For the text-containing cell, return its midpoint in (X, Y) coordinate format. 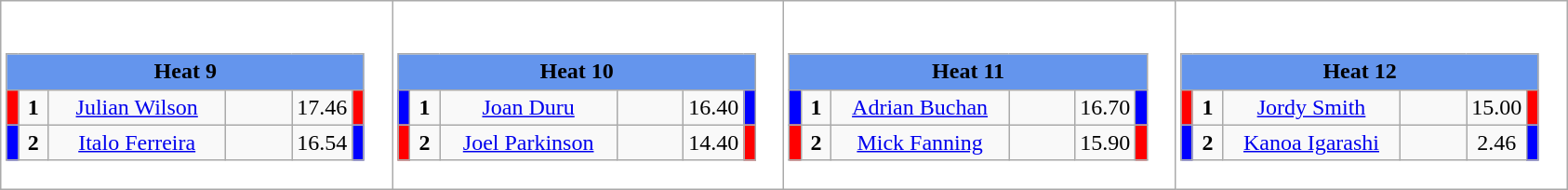
Heat 9 1 Julian Wilson 17.46 2 Italo Ferreira 16.54 (197, 95)
14.40 (714, 142)
Mick Fanning (921, 142)
17.46 (322, 107)
Heat 10 (577, 72)
2.46 (1497, 142)
16.70 (1105, 107)
Heat 11 (968, 72)
15.00 (1497, 107)
Adrian Buchan (921, 107)
Heat 10 1 Joan Duru 16.40 2 Joel Parkinson 14.40 (588, 95)
Heat 9 (185, 72)
Heat 12 (1360, 72)
16.40 (714, 107)
Joel Parkinson (528, 142)
15.90 (1105, 142)
Joan Duru (528, 107)
Kanoa Igarashi (1311, 142)
Heat 11 1 Adrian Buchan 16.70 2 Mick Fanning 15.90 (980, 95)
Jordy Smith (1311, 107)
Italo Ferreira (138, 142)
Julian Wilson (138, 107)
16.54 (322, 142)
Heat 12 1 Jordy Smith 15.00 2 Kanoa Igarashi 2.46 (1371, 95)
